Determine the (X, Y) coordinate at the center of the cell enclosing the given text.  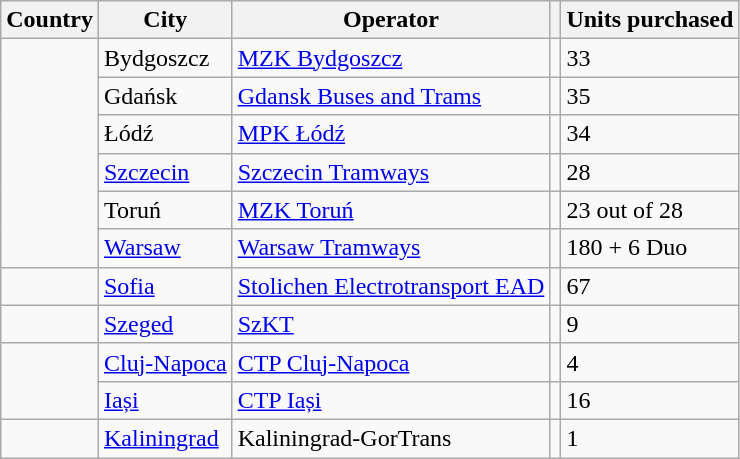
1 (650, 438)
Units purchased (650, 20)
Bydgoszcz (165, 58)
Iași (165, 400)
34 (650, 134)
Łódź (165, 134)
MPK Łódź (391, 134)
Cluj-Napoca (165, 362)
Szeged (165, 324)
CTP Iași (391, 400)
SzKT (391, 324)
City (165, 20)
Kaliningrad-GorTrans (391, 438)
Sofia (165, 286)
33 (650, 58)
Warsaw Tramways (391, 248)
Gdansk Buses and Trams (391, 96)
Operator (391, 20)
Country (50, 20)
Toruń (165, 210)
35 (650, 96)
Kaliningrad (165, 438)
28 (650, 172)
9 (650, 324)
Szczecin (165, 172)
Szczecin Tramways (391, 172)
23 out of 28 (650, 210)
180 + 6 Duo (650, 248)
Stolichen Electrotransport EAD (391, 286)
67 (650, 286)
Warsaw (165, 248)
4 (650, 362)
MZK Bydgoszcz (391, 58)
Gdańsk (165, 96)
MZK Toruń (391, 210)
16 (650, 400)
CTP Cluj-Napoca (391, 362)
